Scan for the cell matching the given text and deliver its (X, Y) coordinate at center. 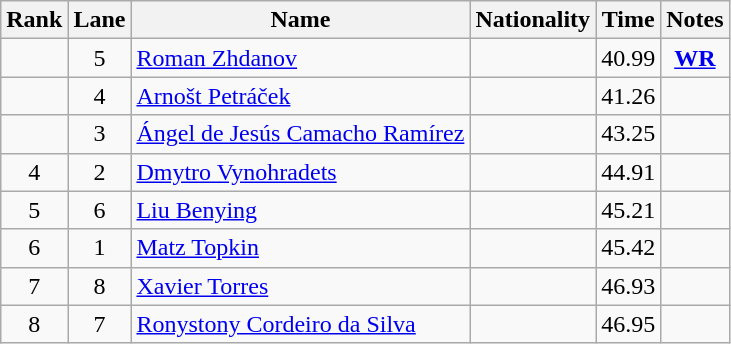
41.26 (628, 96)
Arnošt Petráček (300, 96)
Xavier Torres (300, 286)
Ángel de Jesús Camacho Ramírez (300, 134)
40.99 (628, 58)
Lane (100, 20)
Dmytro Vynohradets (300, 172)
Roman Zhdanov (300, 58)
1 (100, 248)
46.95 (628, 324)
Ronystony Cordeiro da Silva (300, 324)
46.93 (628, 286)
Matz Topkin (300, 248)
43.25 (628, 134)
Rank (34, 20)
Name (300, 20)
Notes (695, 20)
45.42 (628, 248)
Time (628, 20)
Liu Benying (300, 210)
3 (100, 134)
45.21 (628, 210)
WR (695, 58)
Nationality (533, 20)
2 (100, 172)
44.91 (628, 172)
